Locate the cell with the specified text and output its (X, Y) center coordinate. 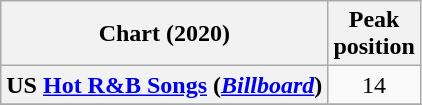
Chart (2020) (164, 34)
14 (374, 85)
Peakposition (374, 34)
US Hot R&B Songs (Billboard) (164, 85)
